Capture the cell that displays the provided text and extract its (X, Y) central coordinate. 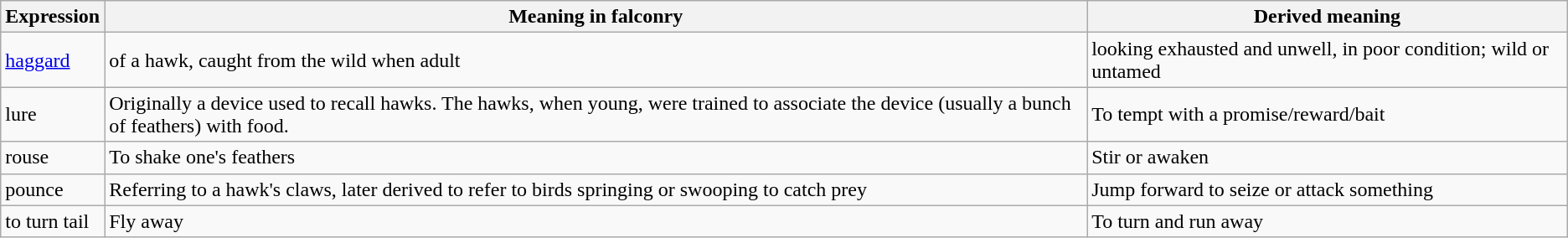
Expression (53, 17)
looking exhausted and unwell, in poor condition; wild or untamed (1328, 60)
lure (53, 114)
Stir or awaken (1328, 158)
Referring to a hawk's claws, later derived to refer to birds springing or swooping to catch prey (596, 189)
To tempt with a promise/reward/bait (1328, 114)
to turn tail (53, 221)
haggard (53, 60)
pounce (53, 189)
Fly away (596, 221)
To turn and run away (1328, 221)
of a hawk, caught from the wild when adult (596, 60)
Originally a device used to recall hawks. The hawks, when young, were trained to associate the device (usually a bunch of feathers) with food. (596, 114)
Jump forward to seize or attack something (1328, 189)
Derived meaning (1328, 17)
To shake one's feathers (596, 158)
rouse (53, 158)
Meaning in falconry (596, 17)
